Capture the cell that displays the provided text and extract its (x, y) central coordinate. 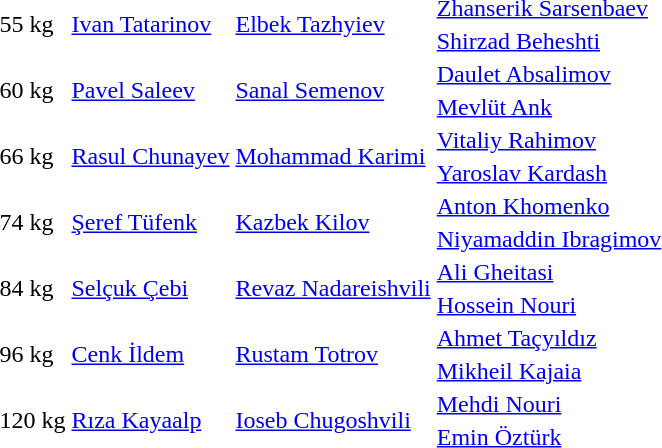
Selçuk Çebi (150, 288)
Revaz Nadareishvili (333, 288)
Rustam Totrov (333, 354)
Sanal Semenov (333, 90)
Kazbek Kilov (333, 222)
Cenk İldem (150, 354)
Rasul Chunayev (150, 156)
Şeref Tüfenk (150, 222)
Mohammad Karimi (333, 156)
Pavel Saleev (150, 90)
